Locate the cell with the specified text and output its (X, Y) center coordinate. 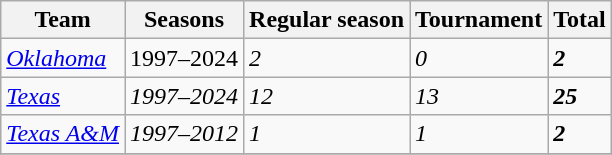
0 (479, 58)
13 (479, 96)
Team (63, 20)
1997–2012 (184, 134)
Total (580, 20)
Oklahoma (63, 58)
Regular season (327, 20)
12 (327, 96)
Tournament (479, 20)
Texas A&M (63, 134)
25 (580, 96)
Texas (63, 96)
Seasons (184, 20)
